From the cell containing the given text, extract its center point as (x, y) coordinate. 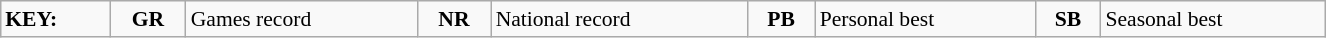
NR (454, 19)
Games record (302, 19)
National record (620, 19)
Seasonal best (1212, 19)
GR (148, 19)
SB (1068, 19)
KEY: (55, 19)
PB (782, 19)
Personal best (926, 19)
